Return the [X, Y] coordinate for the center point of the cell that contains the specified text.  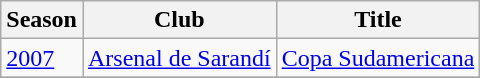
Club [179, 20]
Copa Sudamericana [378, 58]
Title [378, 20]
2007 [42, 58]
Season [42, 20]
Arsenal de Sarandí [179, 58]
